Pinpoint the cell where the given text exists, returning its [X, Y] midpoint coordinate. 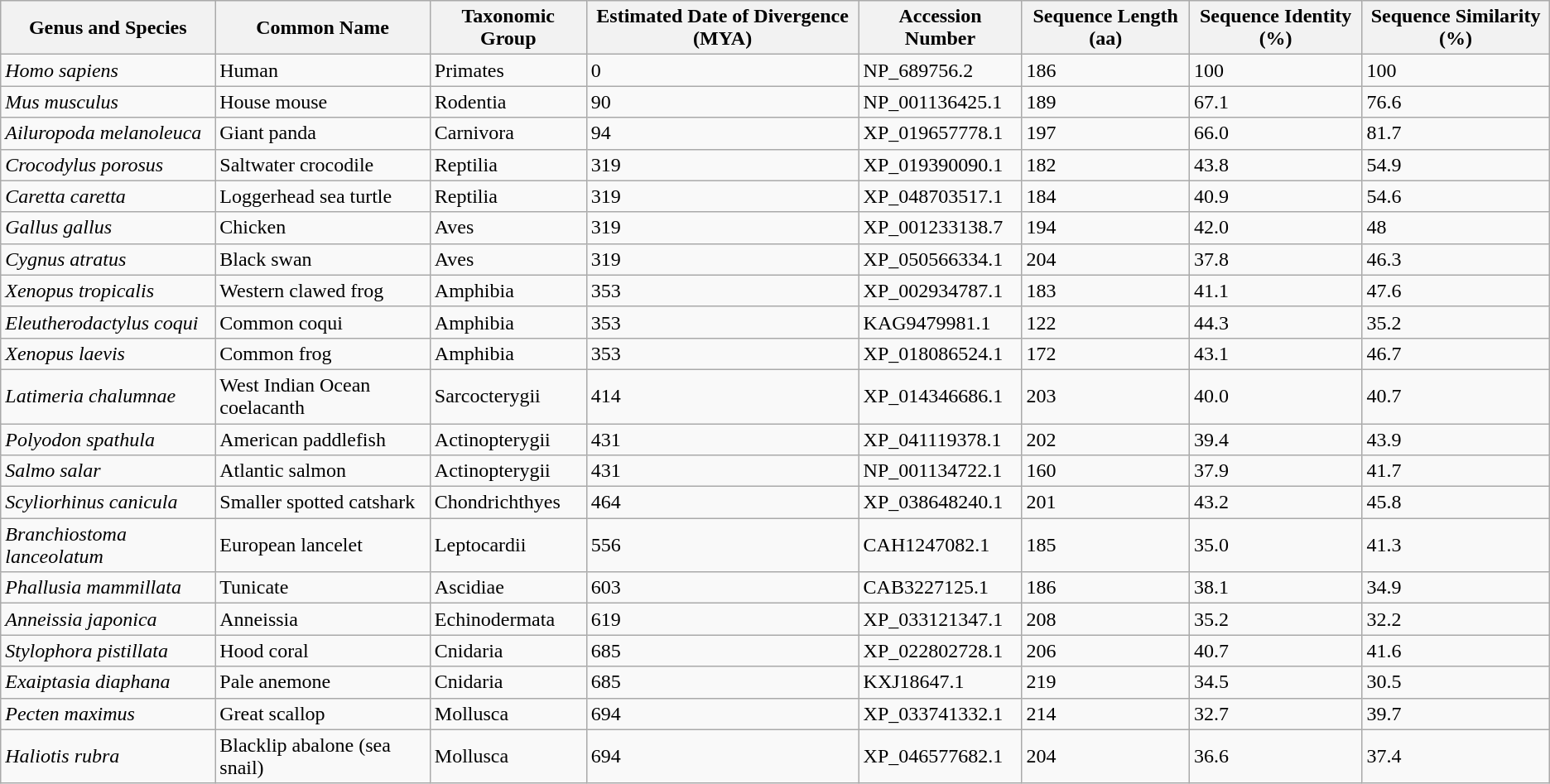
183 [1105, 291]
Genus and Species [108, 28]
67.1 [1275, 102]
Taxonomic Group [508, 28]
Cygnus atratus [108, 259]
Caretta caretta [108, 196]
41.3 [1456, 545]
XP_050566334.1 [941, 259]
202 [1105, 440]
184 [1105, 196]
0 [722, 70]
Homo sapiens [108, 70]
48 [1456, 228]
194 [1105, 228]
201 [1105, 503]
Blacklip abalone (sea snail) [323, 757]
160 [1105, 471]
464 [722, 503]
41.1 [1275, 291]
182 [1105, 165]
Primates [508, 70]
172 [1105, 354]
Sarcocterygii [508, 396]
Gallus gallus [108, 228]
214 [1105, 714]
40.9 [1275, 196]
45.8 [1456, 503]
Salmo salar [108, 471]
54.6 [1456, 196]
414 [722, 396]
189 [1105, 102]
37.4 [1456, 757]
44.3 [1275, 322]
197 [1105, 133]
Human [323, 70]
XP_048703517.1 [941, 196]
Phallusia mammillata [108, 588]
37.8 [1275, 259]
XP_019657778.1 [941, 133]
603 [722, 588]
Mus musculus [108, 102]
Accession Number [941, 28]
Hood coral [323, 651]
Eleutherodactylus coqui [108, 322]
Ailuropoda melanoleuca [108, 133]
Latimeria chalumnae [108, 396]
37.9 [1275, 471]
38.1 [1275, 588]
122 [1105, 322]
43.8 [1275, 165]
Giant panda [323, 133]
Scyliorhinus canicula [108, 503]
Saltwater crocodile [323, 165]
Stylophora pistillata [108, 651]
Xenopus tropicalis [108, 291]
CAB3227125.1 [941, 588]
90 [722, 102]
Chicken [323, 228]
XP_019390090.1 [941, 165]
Great scallop [323, 714]
Sequence Similarity (%) [1456, 28]
206 [1105, 651]
36.6 [1275, 757]
Echinodermata [508, 619]
Loggerhead sea turtle [323, 196]
30.5 [1456, 682]
Carnivora [508, 133]
42.0 [1275, 228]
XP_033741332.1 [941, 714]
Exaiptasia diaphana [108, 682]
32.7 [1275, 714]
Black swan [323, 259]
43.9 [1456, 440]
Xenopus laevis [108, 354]
40.0 [1275, 396]
94 [722, 133]
XP_046577682.1 [941, 757]
43.2 [1275, 503]
XP_002934787.1 [941, 291]
Crocodylus porosus [108, 165]
Atlantic salmon [323, 471]
185 [1105, 545]
House mouse [323, 102]
Anneissia japonica [108, 619]
Pecten maximus [108, 714]
Common frog [323, 354]
208 [1105, 619]
Chondrichthyes [508, 503]
KAG9479981.1 [941, 322]
556 [722, 545]
Anneissia [323, 619]
35.0 [1275, 545]
41.6 [1456, 651]
41.7 [1456, 471]
Branchiostoma lanceolatum [108, 545]
Estimated Date of Divergence (MYA) [722, 28]
39.7 [1456, 714]
Common Name [323, 28]
219 [1105, 682]
46.7 [1456, 354]
32.2 [1456, 619]
XP_033121347.1 [941, 619]
NP_001134722.1 [941, 471]
Western clawed frog [323, 291]
Smaller spotted catshark [323, 503]
Ascidiae [508, 588]
619 [722, 619]
76.6 [1456, 102]
XP_018086524.1 [941, 354]
203 [1105, 396]
Sequence Length (aa) [1105, 28]
NP_689756.2 [941, 70]
XP_014346686.1 [941, 396]
66.0 [1275, 133]
Pale anemone [323, 682]
XP_038648240.1 [941, 503]
Polyodon spathula [108, 440]
Common coqui [323, 322]
81.7 [1456, 133]
European lancelet [323, 545]
NP_001136425.1 [941, 102]
47.6 [1456, 291]
Haliotis rubra [108, 757]
XP_001233138.7 [941, 228]
CAH1247082.1 [941, 545]
54.9 [1456, 165]
Sequence Identity (%) [1275, 28]
XP_041119378.1 [941, 440]
Leptocardii [508, 545]
34.5 [1275, 682]
KXJ18647.1 [941, 682]
Rodentia [508, 102]
Tunicate [323, 588]
34.9 [1456, 588]
West Indian Ocean coelacanth [323, 396]
XP_022802728.1 [941, 651]
American paddlefish [323, 440]
39.4 [1275, 440]
43.1 [1275, 354]
46.3 [1456, 259]
